Determine the (X, Y) coordinate at the center of the cell enclosing the given text.  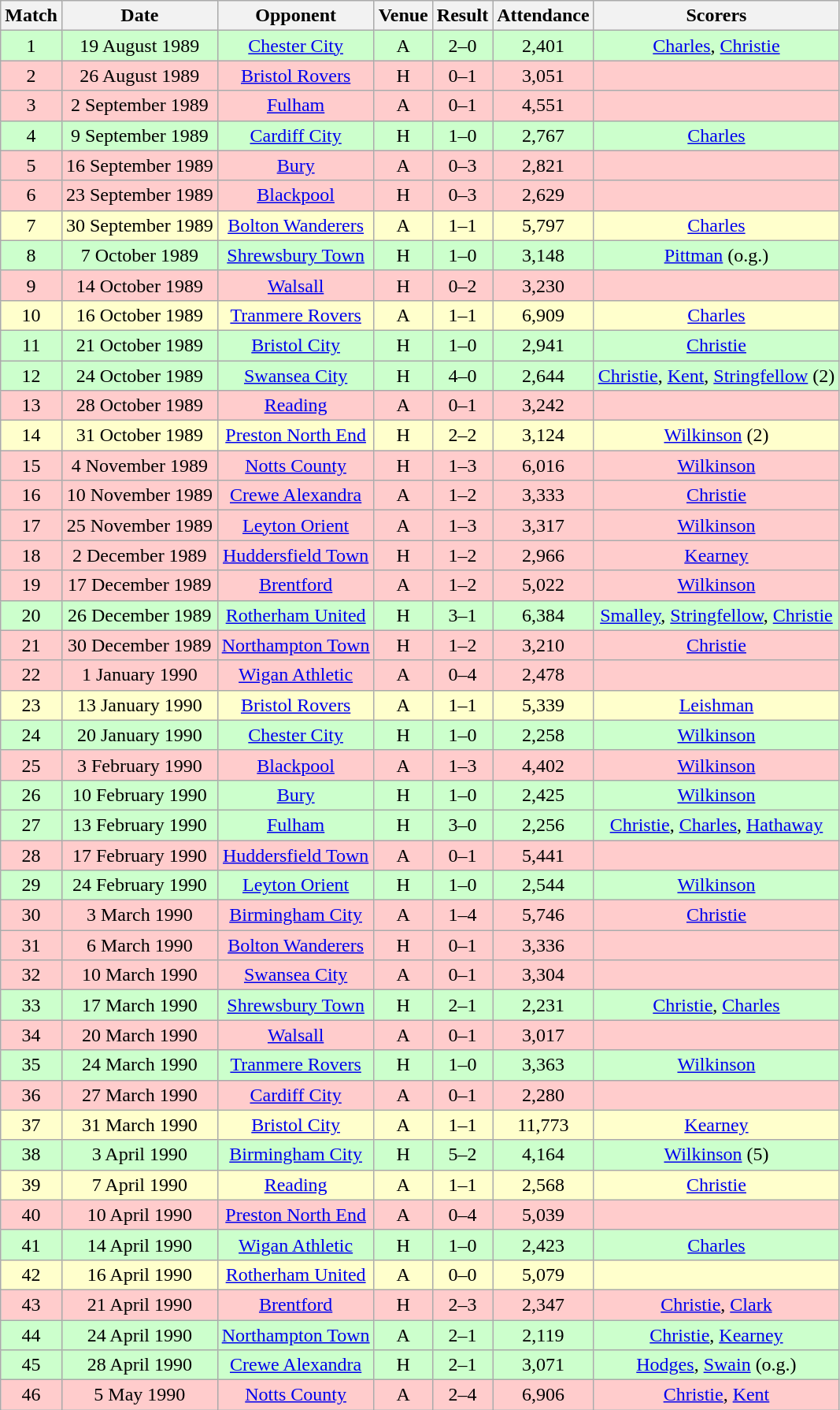
5 May 1990 (139, 1395)
2,544 (543, 885)
5,339 (543, 705)
10 March 1990 (139, 975)
4 November 1989 (139, 466)
2,258 (543, 735)
32 (31, 975)
5,079 (543, 1275)
31 October 1989 (139, 436)
Smalley, Stringfellow, Christie (716, 615)
29 (31, 885)
Hodges, Swain (o.g.) (716, 1365)
3,317 (543, 525)
3–1 (462, 615)
2,256 (543, 825)
6 (31, 195)
Christie, Kearney (716, 1335)
7 (31, 225)
10 (31, 315)
21 (31, 645)
34 (31, 1035)
Venue (403, 16)
39 (31, 1185)
Attendance (543, 16)
2–0 (462, 46)
2,767 (543, 135)
2,401 (543, 46)
3,071 (543, 1365)
6,384 (543, 615)
24 October 1989 (139, 376)
3–0 (462, 825)
30 (31, 915)
23 September 1989 (139, 195)
12 (31, 376)
2,347 (543, 1304)
1–4 (462, 915)
31 March 1990 (139, 1125)
21 October 1989 (139, 345)
18 (31, 555)
6,906 (543, 1395)
16 October 1989 (139, 315)
7 April 1990 (139, 1185)
2 December 1989 (139, 555)
6 March 1990 (139, 945)
21 April 1990 (139, 1304)
40 (31, 1215)
Christie, Kent, Stringfellow (2) (716, 376)
0–0 (462, 1275)
Result (462, 16)
41 (31, 1245)
1 (31, 46)
26 August 1989 (139, 76)
24 March 1990 (139, 1065)
10 February 1990 (139, 795)
2–2 (462, 436)
43 (31, 1304)
14 April 1990 (139, 1245)
44 (31, 1335)
5,797 (543, 225)
15 (31, 466)
11,773 (543, 1125)
Leishman (716, 705)
45 (31, 1365)
Christie, Clark (716, 1304)
2,644 (543, 376)
4,402 (543, 765)
3 March 1990 (139, 915)
3,051 (543, 76)
24 February 1990 (139, 885)
6,016 (543, 466)
3 (31, 106)
8 (31, 255)
4 (31, 135)
16 April 1990 (139, 1275)
Wilkinson (2) (716, 436)
35 (31, 1065)
42 (31, 1275)
9 September 1989 (139, 135)
3,017 (543, 1035)
28 April 1990 (139, 1365)
4–0 (462, 376)
28 October 1989 (139, 406)
22 (31, 675)
Wilkinson (5) (716, 1155)
3,230 (543, 285)
6,909 (543, 315)
23 (31, 705)
20 March 1990 (139, 1035)
13 February 1990 (139, 825)
19 August 1989 (139, 46)
14 (31, 436)
Opponent (296, 16)
5,039 (543, 1215)
17 December 1989 (139, 585)
4,164 (543, 1155)
26 December 1989 (139, 615)
2–4 (462, 1395)
10 November 1989 (139, 495)
11 (31, 345)
2,941 (543, 345)
3,336 (543, 945)
2 (31, 76)
24 (31, 735)
33 (31, 1005)
17 March 1990 (139, 1005)
3 February 1990 (139, 765)
16 (31, 495)
38 (31, 1155)
26 (31, 795)
10 April 1990 (139, 1215)
3,304 (543, 975)
2,280 (543, 1095)
2,231 (543, 1005)
24 April 1990 (139, 1335)
Christie, Charles (716, 1005)
2,423 (543, 1245)
3,363 (543, 1065)
9 (31, 285)
2 September 1989 (139, 106)
46 (31, 1395)
17 (31, 525)
13 (31, 406)
5,746 (543, 915)
Scorers (716, 16)
3,124 (543, 436)
Pittman (o.g.) (716, 255)
20 (31, 615)
37 (31, 1125)
5–2 (462, 1155)
2,966 (543, 555)
27 March 1990 (139, 1095)
30 December 1989 (139, 645)
4,551 (543, 106)
3,333 (543, 495)
Match (31, 16)
3,210 (543, 645)
Christie, Charles, Hathaway (716, 825)
31 (31, 945)
2,425 (543, 795)
0–2 (462, 285)
2,478 (543, 675)
2,119 (543, 1335)
7 October 1989 (139, 255)
2–3 (462, 1304)
20 January 1990 (139, 735)
36 (31, 1095)
19 (31, 585)
5 (31, 165)
25 (31, 765)
1 January 1990 (139, 675)
27 (31, 825)
28 (31, 855)
16 September 1989 (139, 165)
14 October 1989 (139, 285)
30 September 1989 (139, 225)
3,148 (543, 255)
5,441 (543, 855)
17 February 1990 (139, 855)
Date (139, 16)
3 April 1990 (139, 1155)
3,242 (543, 406)
Christie, Kent (716, 1395)
Charles, Christie (716, 46)
2,629 (543, 195)
2,568 (543, 1185)
25 November 1989 (139, 525)
2,821 (543, 165)
5,022 (543, 585)
13 January 1990 (139, 705)
